Search for the cell housing the specified text and yield its [x, y] center coordinate. 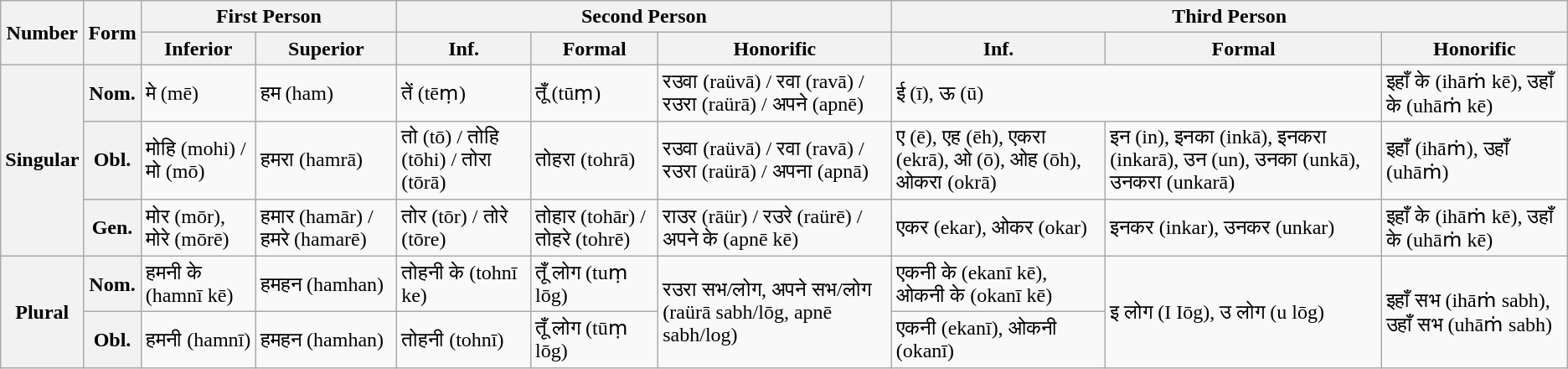
रउवा (raüvā) / रवा (ravā) / रउरा (raürā) / अपना (apnā) [775, 160]
तोहनी (tohnī) [464, 340]
ई (ī), ऊ (ū) [1136, 93]
Number [42, 33]
एकर (ekar), ओकर (okar) [998, 227]
Inferior [198, 49]
Plural [42, 312]
इहाँ (ihāṁ), उहाँ (uhāṁ) [1474, 160]
इहाँ सभ (ihāṁ sabh), उहाँ सभ (uhāṁ sabh) [1474, 312]
रउरा सभ/लोग, अपने सभ/लोग (raürā sabh/lōg, apnē sabh/log) [775, 312]
तें (tēṃ) [464, 93]
हमरा (hamrā) [327, 160]
हमार (hamār) / हमरे (hamarē) [327, 227]
हमनी (hamnī) [198, 340]
मोहि (mohi) / मो (mō) [198, 160]
First Person [268, 17]
तोर (tōr) / तोरे (tōre) [464, 227]
इन (in), इनका (inkā), इनकरा (inkarā), उन (un), उनका (unkā), उनकरा (unkarā) [1244, 160]
इनकर (inkar), उनकर (unkar) [1244, 227]
Third Person [1230, 17]
मे (mē) [198, 93]
ए (ē), एह (ēh), एकरा (ekrā), ओ (ō), ओह (ōh), ओकरा (okrā) [998, 160]
तो (tō) / तोहि (tōhi) / तोरा (tōrā) [464, 160]
Superior [327, 49]
तूँ लोग (tūṃ lōg) [594, 340]
रउवा (raüvā) / रवा (ravā) / रउरा (raürā) / अपने (apnē) [775, 93]
मोर (mōr), मोरे (mōrē) [198, 227]
तूँ (tūṃ) [594, 93]
Gen. [112, 227]
एकनी के (ekanī kē), ओकनी के (okanī kē) [998, 283]
Form [112, 33]
तोहरा (tohrā) [594, 160]
राउर (rāür) / रउरे (raürē) / अपने के (apnē kē) [775, 227]
हम (ham) [327, 93]
इ लोग (I Iōg), उ लोग (u lōg) [1244, 312]
Singular [42, 160]
तोहनी के (tohnī ke) [464, 283]
Second Person [644, 17]
हमनी के (hamnī kē) [198, 283]
तोहार (tohār) / तोहरे (tohrē) [594, 227]
एकनी (ekanī), ओकनी (okanī) [998, 340]
तूँ लोग (tuṃ lōg) [594, 283]
